Return [X, Y] of the center of cell containing provided text 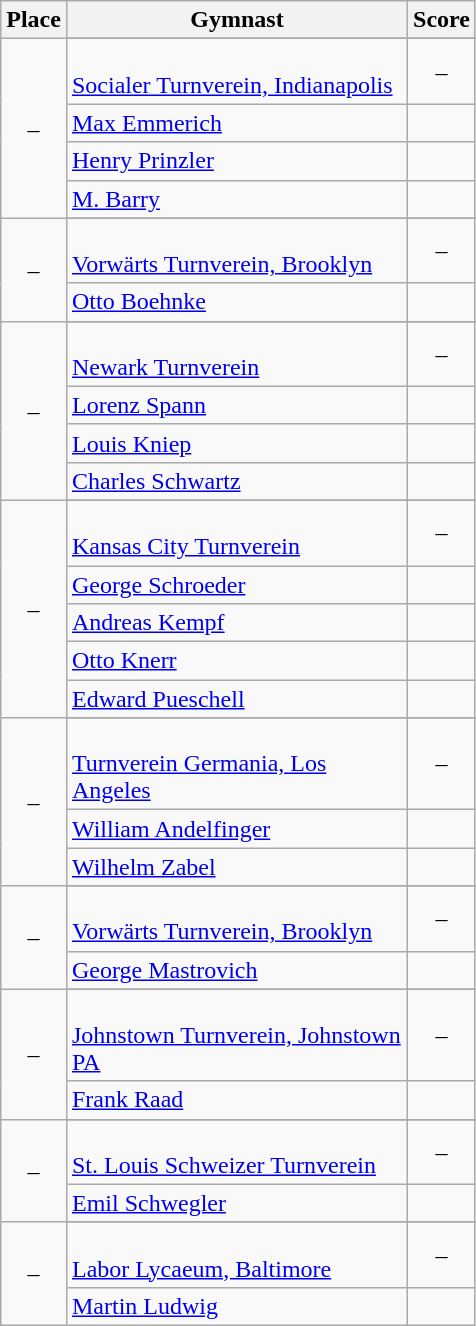
Johnstown Turnverein, Johnstown PA [236, 1035]
Charles Schwartz [236, 481]
Henry Prinzler [236, 161]
Labor Lycaeum, Baltimore [236, 1254]
Max Emmerich [236, 123]
Emil Schwegler [236, 1203]
M. Barry [236, 199]
Martin Ludwig [236, 1306]
Frank Raad [236, 1100]
Otto Boehnke [236, 302]
Place [34, 20]
Socialer Turnverein, Indianapolis [236, 72]
Edward Pueschell [236, 699]
Louis Kniep [236, 443]
Otto Knerr [236, 661]
Lorenz Spann [236, 405]
Newark Turnverein [236, 354]
Wilhelm Zabel [236, 867]
William Andelfinger [236, 829]
George Mastrovich [236, 970]
George Schroeder [236, 585]
Turnverein Germania, Los Angeles [236, 764]
Kansas City Turnverein [236, 532]
Score [442, 20]
St. Louis Schweizer Turnverein [236, 1152]
Andreas Kempf [236, 623]
Gymnast [236, 20]
